Search for the cell housing the specified text and yield its (X, Y) center coordinate. 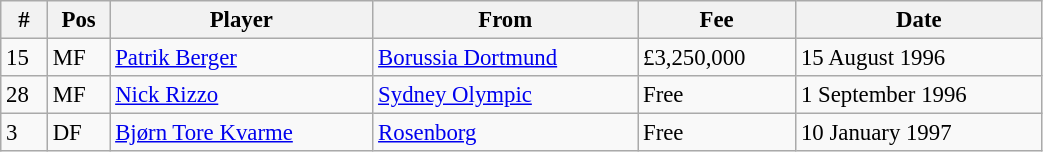
Player (242, 20)
10 January 1997 (919, 133)
# (24, 20)
DF (78, 133)
3 (24, 133)
Nick Rizzo (242, 95)
Borussia Dortmund (506, 58)
15 (24, 58)
Patrik Berger (242, 58)
£3,250,000 (717, 58)
From (506, 20)
28 (24, 95)
Bjørn Tore Kvarme (242, 133)
Date (919, 20)
Fee (717, 20)
15 August 1996 (919, 58)
Rosenborg (506, 133)
Sydney Olympic (506, 95)
Pos (78, 20)
1 September 1996 (919, 95)
